Locate the cell with the specified text and output its (x, y) center coordinate. 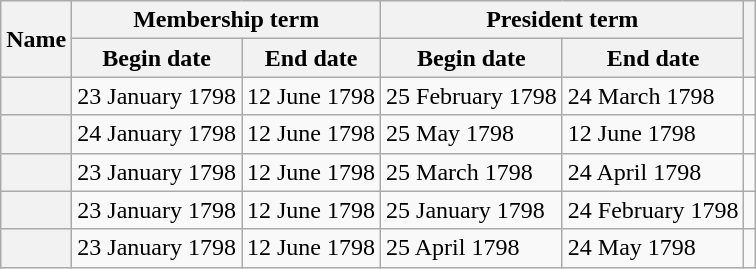
24 January 1798 (157, 134)
25 February 1798 (472, 96)
24 February 1798 (653, 210)
25 March 1798 (472, 172)
25 January 1798 (472, 210)
25 May 1798 (472, 134)
Name (36, 39)
President term (562, 20)
Membership term (226, 20)
24 March 1798 (653, 96)
24 April 1798 (653, 172)
24 May 1798 (653, 248)
25 April 1798 (472, 248)
